Return the (x, y) coordinate for the center point of the cell that contains the specified text.  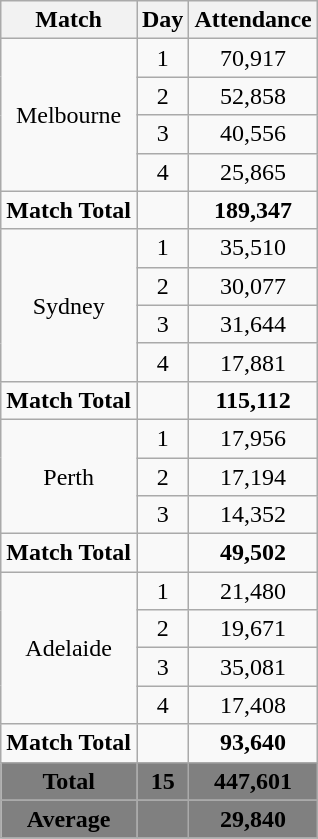
35,510 (253, 248)
31,644 (253, 324)
447,601 (253, 781)
Perth (69, 476)
40,556 (253, 134)
Sydney (69, 305)
Attendance (253, 20)
25,865 (253, 172)
14,352 (253, 515)
Match (69, 20)
Total (69, 781)
17,956 (253, 438)
52,858 (253, 96)
189,347 (253, 210)
17,408 (253, 705)
19,671 (253, 629)
115,112 (253, 400)
70,917 (253, 58)
Melbourne (69, 115)
21,480 (253, 591)
35,081 (253, 667)
17,881 (253, 362)
Average (69, 819)
30,077 (253, 286)
Adelaide (69, 648)
15 (162, 781)
49,502 (253, 553)
17,194 (253, 477)
29,840 (253, 819)
Day (162, 20)
93,640 (253, 743)
